Find where the given text appears and provide that cell's center as [X, Y] coordinate. 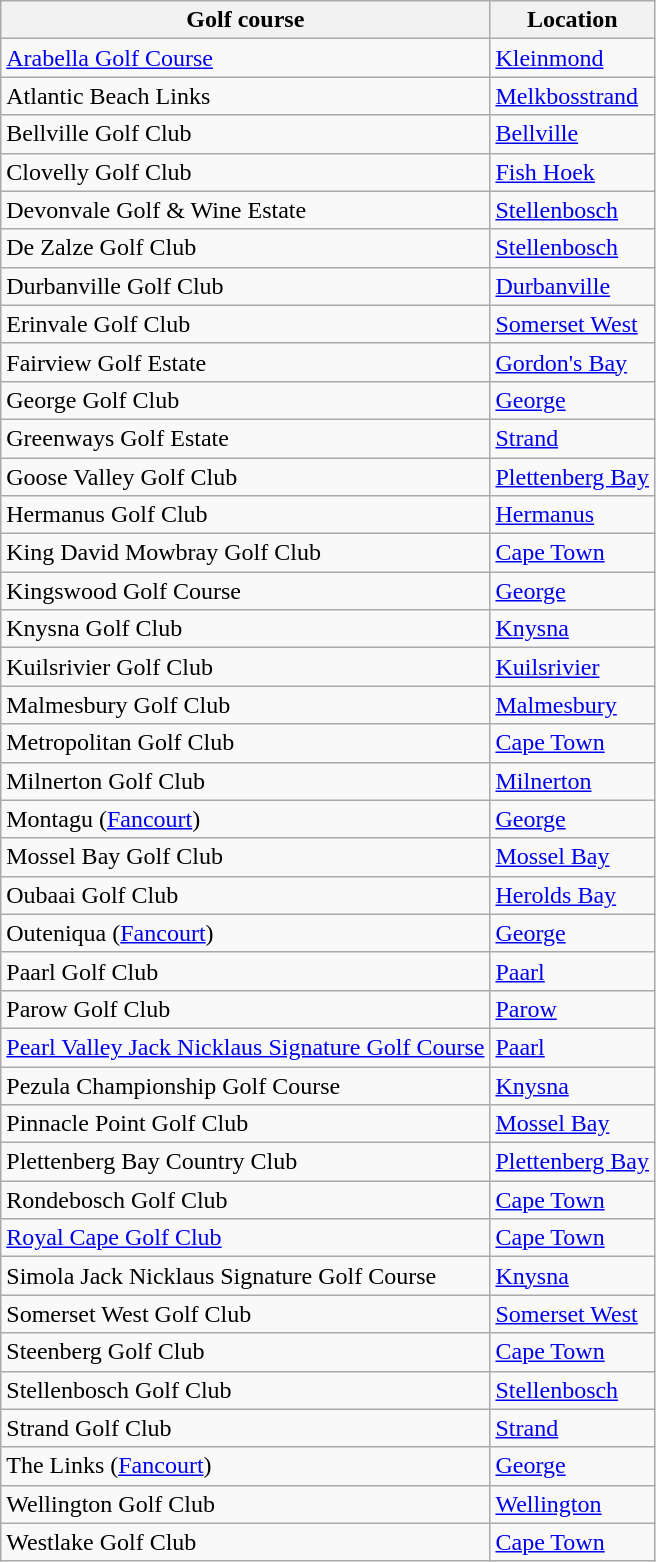
Clovelly Golf Club [246, 172]
Pezula Championship Golf Course [246, 1085]
Milnerton Golf Club [246, 781]
Goose Valley Golf Club [246, 477]
Knysna Golf Club [246, 629]
Kingswood Golf Course [246, 591]
Pearl Valley Jack Nicklaus Signature Golf Course [246, 1047]
Paarl Golf Club [246, 971]
Outeniqua (Fancourt) [246, 933]
Plettenberg Bay Country Club [246, 1162]
Pinnacle Point Golf Club [246, 1124]
Somerset West Golf Club [246, 1314]
Gordon's Bay [572, 362]
Durbanville Golf Club [246, 286]
Fish Hoek [572, 172]
Melkbosstrand [572, 96]
Hermanus [572, 515]
Hermanus Golf Club [246, 515]
De Zalze Golf Club [246, 248]
George Golf Club [246, 400]
Mossel Bay Golf Club [246, 857]
Simola Jack Nicklaus Signature Golf Course [246, 1276]
Malmesbury [572, 705]
King David Mowbray Golf Club [246, 553]
Strand Golf Club [246, 1428]
Kuilsrivier [572, 667]
Royal Cape Golf Club [246, 1238]
Durbanville [572, 286]
Kuilsrivier Golf Club [246, 667]
Herolds Bay [572, 895]
Metropolitan Golf Club [246, 743]
Parow Golf Club [246, 1009]
Greenways Golf Estate [246, 438]
Arabella Golf Course [246, 58]
Stellenbosch Golf Club [246, 1390]
Bellville [572, 134]
Milnerton [572, 781]
Golf course [246, 20]
Wellington [572, 1504]
Westlake Golf Club [246, 1542]
Steenberg Golf Club [246, 1352]
Malmesbury Golf Club [246, 705]
The Links (Fancourt) [246, 1466]
Location [572, 20]
Devonvale Golf & Wine Estate [246, 210]
Bellville Golf Club [246, 134]
Wellington Golf Club [246, 1504]
Parow [572, 1009]
Kleinmond [572, 58]
Fairview Golf Estate [246, 362]
Erinvale Golf Club [246, 324]
Montagu (Fancourt) [246, 819]
Rondebosch Golf Club [246, 1200]
Oubaai Golf Club [246, 895]
Atlantic Beach Links [246, 96]
